Identify which cell holds the provided text, then report its (x, y) central coordinate. 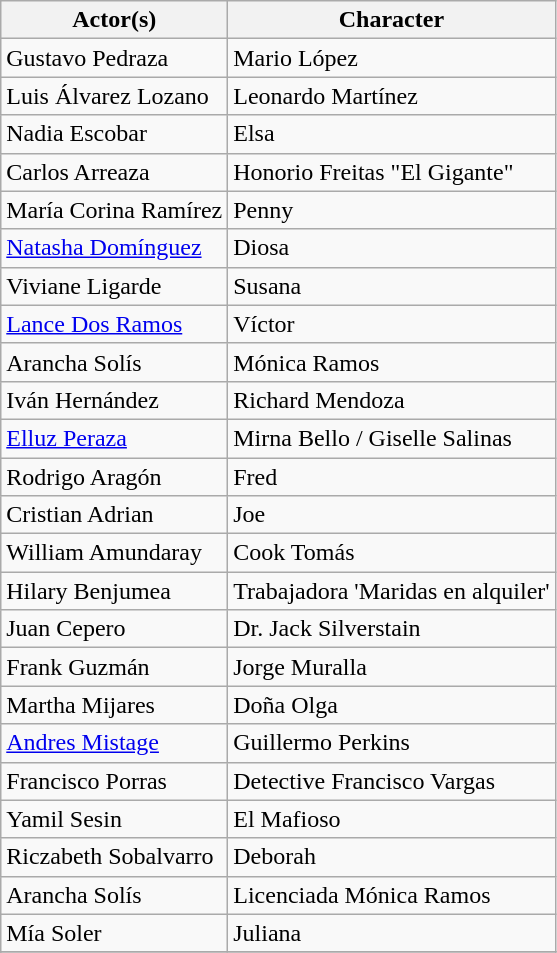
Hilary Benjumea (114, 591)
Frank Guzmán (114, 667)
Riczabeth Sobalvarro (114, 857)
Elsa (392, 134)
Rodrigo Aragón (114, 477)
Richard Mendoza (392, 400)
Trabajadora 'Maridas en alquiler' (392, 591)
Francisco Porras (114, 781)
Iván Hernández (114, 400)
Natasha Domínguez (114, 248)
María Corina Ramírez (114, 210)
Víctor (392, 324)
Dr. Jack Silverstain (392, 629)
Lance Dos Ramos (114, 324)
Mirna Bello / Giselle Salinas (392, 438)
Penny (392, 210)
Yamil Sesin (114, 819)
Mario López (392, 58)
Fred (392, 477)
Juan Cepero (114, 629)
Susana (392, 286)
Joe (392, 515)
Viviane Ligarde (114, 286)
Elluz Peraza (114, 438)
Honorio Freitas "El Gigante" (392, 172)
Guillermo Perkins (392, 743)
Nadia Escobar (114, 134)
Character (392, 20)
Mía Soler (114, 933)
Martha Mijares (114, 705)
Cristian Adrian (114, 515)
Actor(s) (114, 20)
Carlos Arreaza (114, 172)
Mónica Ramos (392, 362)
Cook Tomás (392, 553)
El Mafioso (392, 819)
Andres Mistage (114, 743)
Detective Francisco Vargas (392, 781)
William Amundaray (114, 553)
Deborah (392, 857)
Diosa (392, 248)
Luis Álvarez Lozano (114, 96)
Leonardo Martínez (392, 96)
Juliana (392, 933)
Gustavo Pedraza (114, 58)
Doña Olga (392, 705)
Jorge Muralla (392, 667)
Licenciada Mónica Ramos (392, 895)
